From the cell containing the given text, extract its center point as [x, y] coordinate. 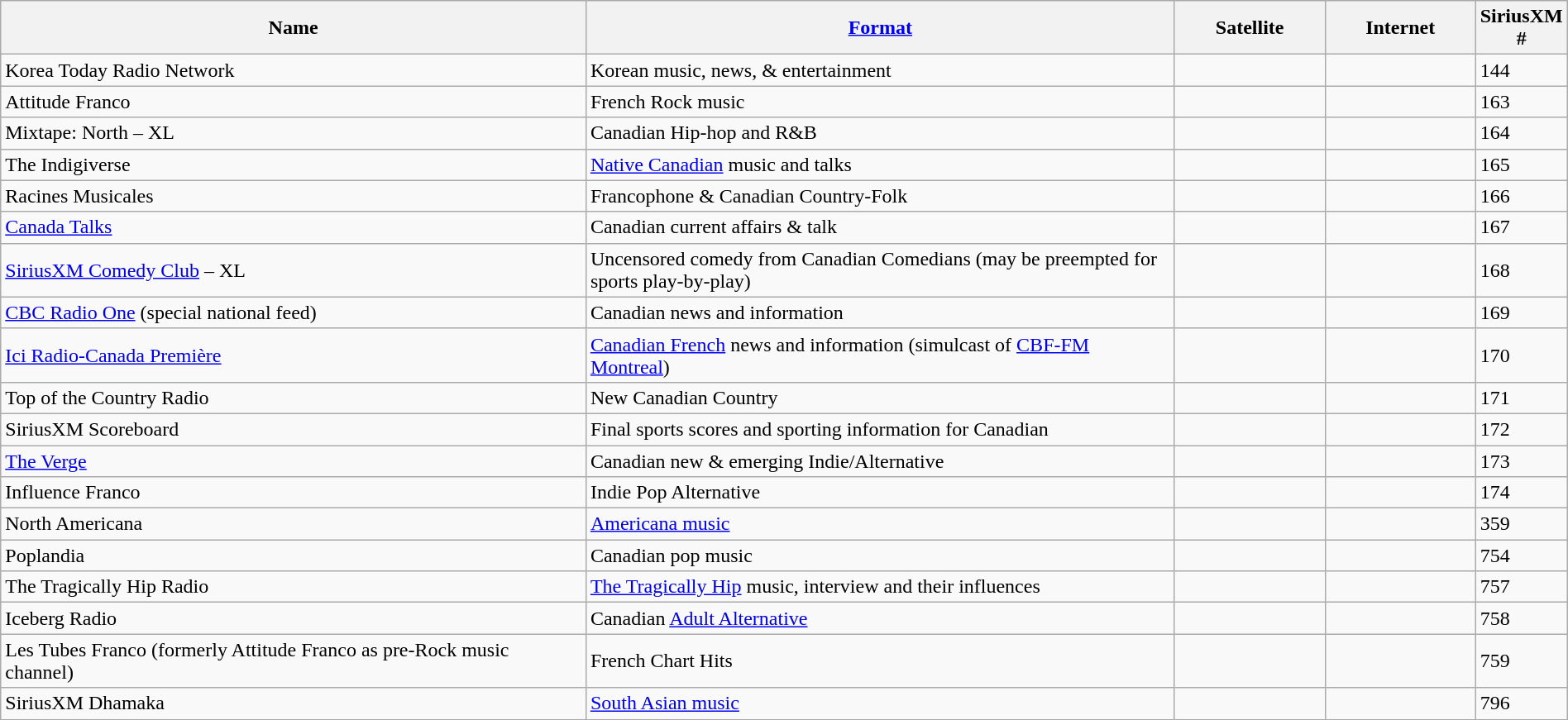
796 [1522, 703]
Uncensored comedy from Canadian Comedians (may be preempted for sports play-by-play) [880, 269]
The Tragically Hip music, interview and their influences [880, 587]
The Tragically Hip Radio [294, 587]
Canadian current affairs & talk [880, 227]
167 [1522, 227]
173 [1522, 460]
New Canadian Country [880, 398]
French Rock music [880, 102]
Canada Talks [294, 227]
Korea Today Radio Network [294, 70]
SiriusXM # [1522, 28]
Canadian French news and information (simulcast of CBF-FM Montreal) [880, 355]
SiriusXM Scoreboard [294, 429]
Americana music [880, 524]
Internet [1400, 28]
172 [1522, 429]
The Verge [294, 460]
Les Tubes Franco (formerly Attitude Franco as pre-Rock music channel) [294, 661]
163 [1522, 102]
Korean music, news, & entertainment [880, 70]
759 [1522, 661]
144 [1522, 70]
CBC Radio One (special national feed) [294, 312]
Name [294, 28]
754 [1522, 555]
168 [1522, 269]
North Americana [294, 524]
758 [1522, 618]
Indie Pop Alternative [880, 493]
170 [1522, 355]
Canadian Adult Alternative [880, 618]
French Chart Hits [880, 661]
Influence Franco [294, 493]
174 [1522, 493]
164 [1522, 133]
Racines Musicales [294, 196]
SiriusXM Comedy Club – XL [294, 269]
South Asian music [880, 703]
171 [1522, 398]
Top of the Country Radio [294, 398]
Iceberg Radio [294, 618]
359 [1522, 524]
Canadian pop music [880, 555]
Ici Radio-Canada Première [294, 355]
Format [880, 28]
Poplandia [294, 555]
Canadian Hip-hop and R&B [880, 133]
Attitude Franco [294, 102]
169 [1522, 312]
Native Canadian music and talks [880, 165]
166 [1522, 196]
The Indigiverse [294, 165]
Satellite [1250, 28]
Francophone & Canadian Country-Folk [880, 196]
Final sports scores and sporting information for Canadian [880, 429]
Canadian new & emerging Indie/Alternative [880, 460]
Canadian news and information [880, 312]
Mixtape: North – XL [294, 133]
757 [1522, 587]
SiriusXM Dhamaka [294, 703]
165 [1522, 165]
